Provide the [x, y] coordinate of the cell's center where the given text is located.  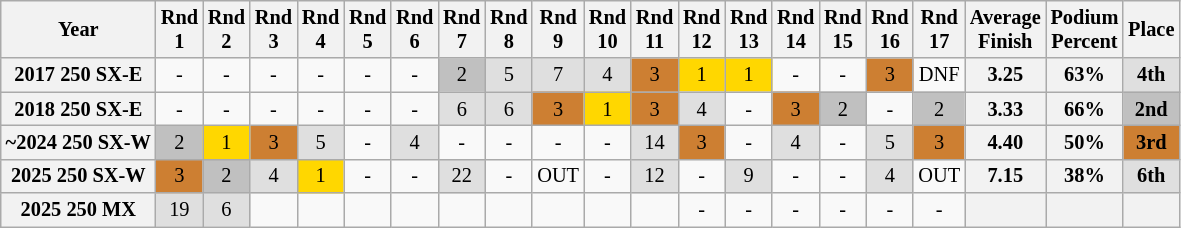
14 [654, 142]
2025 250 SX-W [78, 176]
12 [654, 176]
AverageFinish [1006, 29]
~2024 250 SX-W [78, 142]
19 [180, 210]
Rnd11 [654, 29]
Rnd15 [842, 29]
DNF [939, 75]
3.25 [1006, 75]
PodiumPercent [1085, 29]
Rnd12 [702, 29]
Rnd8 [508, 29]
Rnd7 [462, 29]
Rnd10 [608, 29]
50% [1085, 142]
Rnd1 [180, 29]
66% [1085, 109]
Rnd5 [368, 29]
2nd [1151, 109]
38% [1085, 176]
Rnd13 [748, 29]
3rd [1151, 142]
6th [1151, 176]
Rnd3 [274, 29]
2017 250 SX-E [78, 75]
4th [1151, 75]
22 [462, 176]
Rnd2 [226, 29]
Rnd17 [939, 29]
Rnd14 [796, 29]
63% [1085, 75]
7 [558, 75]
Rnd9 [558, 29]
2018 250 SX-E [78, 109]
Year [78, 29]
Rnd4 [320, 29]
9 [748, 176]
3.33 [1006, 109]
Rnd6 [414, 29]
4.40 [1006, 142]
Place [1151, 29]
Rnd16 [890, 29]
2025 250 MX [78, 210]
7.15 [1006, 176]
